Identify which cell holds the provided text, then report its (x, y) central coordinate. 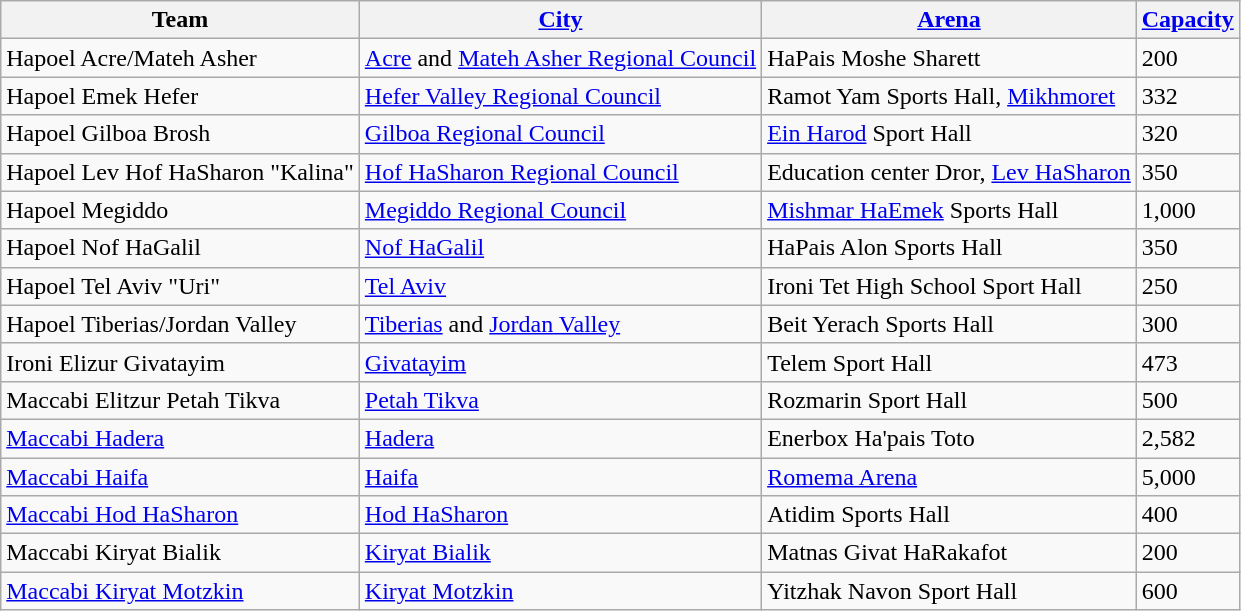
Maccabi Elitzur Petah Tikva (180, 400)
Atidim Sports Hall (950, 515)
Hadera (560, 438)
Capacity (1188, 20)
Hapoel Acre/Mateh Asher (180, 58)
473 (1188, 362)
Ironi Elizur Givatayim (180, 362)
Hapoel Nof HaGalil (180, 248)
Maccabi Hod HaSharon (180, 515)
Yitzhak Navon Sport Hall (950, 591)
Acre and Mateh Asher Regional Council (560, 58)
2,582 (1188, 438)
1,000 (1188, 210)
Hod HaSharon (560, 515)
Enerbox Ha'pais Toto (950, 438)
Team (180, 20)
Arena (950, 20)
Ironi Tet High School Sport Hall (950, 286)
Hefer Valley Regional Council (560, 96)
City (560, 20)
HaPais Moshe Sharett (950, 58)
Kiryat Bialik (560, 553)
Givatayim (560, 362)
Maccabi Kiryat Bialik (180, 553)
Mishmar HaEmek Sports Hall (950, 210)
Hapoel Lev Hof HaSharon "Kalina" (180, 172)
Education center Dror, Lev HaSharon (950, 172)
Rozmarin Sport Hall (950, 400)
Nof HaGalil (560, 248)
400 (1188, 515)
Ein Harod Sport Hall (950, 134)
Maccabi Kiryat Motzkin (180, 591)
300 (1188, 324)
250 (1188, 286)
Hapoel Tiberias/Jordan Valley (180, 324)
Romema Arena (950, 477)
Beit Yerach Sports Hall (950, 324)
500 (1188, 400)
Hapoel Tel Aviv "Uri" (180, 286)
Matnas Givat HaRakafot (950, 553)
Hof HaSharon Regional Council (560, 172)
600 (1188, 591)
Hapoel Gilboa Brosh (180, 134)
Telem Sport Hall (950, 362)
Hapoel Emek Hefer (180, 96)
Tiberias and Jordan Valley (560, 324)
Maccabi Hadera (180, 438)
Tel Aviv (560, 286)
HaPais Alon Sports Hall (950, 248)
Maccabi Haifa (180, 477)
320 (1188, 134)
332 (1188, 96)
Ramot Yam Sports Hall, Mikhmoret (950, 96)
Haifa (560, 477)
Petah Tikva (560, 400)
Gilboa Regional Council (560, 134)
Megiddo Regional Council (560, 210)
5,000 (1188, 477)
Kiryat Motzkin (560, 591)
Hapoel Megiddo (180, 210)
